Capture the cell that displays the provided text and extract its (x, y) central coordinate. 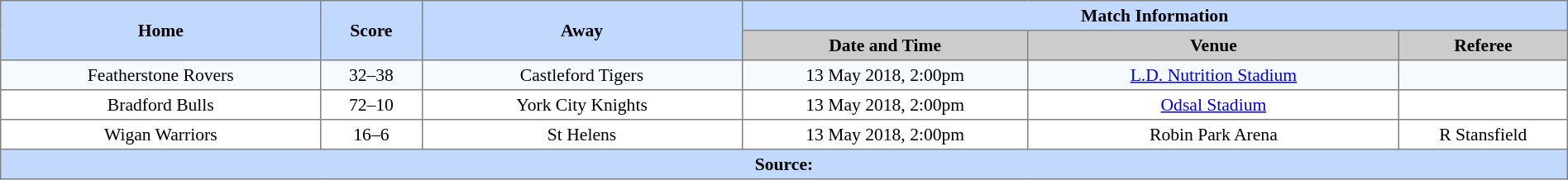
Castleford Tigers (582, 75)
16–6 (371, 135)
Referee (1483, 45)
Wigan Warriors (160, 135)
Featherstone Rovers (160, 75)
72–10 (371, 105)
York City Knights (582, 105)
Odsal Stadium (1213, 105)
R Stansfield (1483, 135)
Robin Park Arena (1213, 135)
L.D. Nutrition Stadium (1213, 75)
Away (582, 31)
St Helens (582, 135)
Score (371, 31)
Date and Time (885, 45)
Home (160, 31)
Match Information (1154, 16)
32–38 (371, 75)
Bradford Bulls (160, 105)
Venue (1213, 45)
Source: (784, 164)
